Locate the cell with the specified text and output its (X, Y) center coordinate. 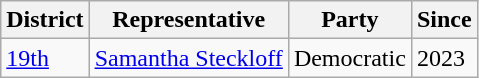
Samantha Steckloff (188, 58)
Representative (188, 20)
Party (350, 20)
Since (444, 20)
2023 (444, 58)
District (45, 20)
19th (45, 58)
Democratic (350, 58)
